Identify which cell holds the provided text, then report its (X, Y) central coordinate. 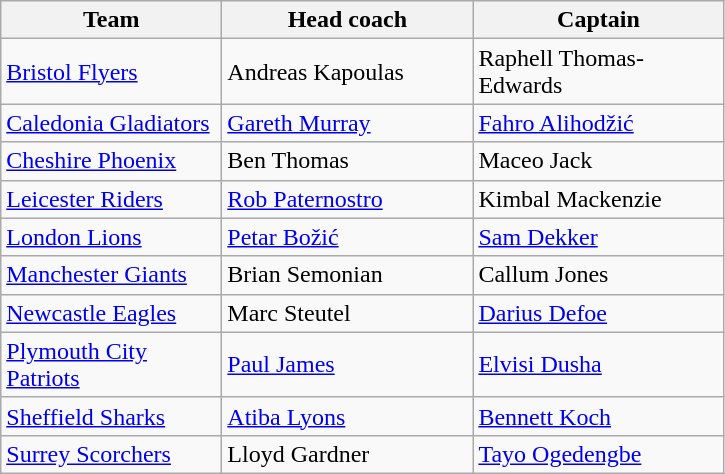
Callum Jones (598, 275)
Gareth Murray (348, 123)
Caledonia Gladiators (112, 123)
Brian Semonian (348, 275)
Newcastle Eagles (112, 313)
Surrey Scorchers (112, 454)
Head coach (348, 20)
Darius Defoe (598, 313)
Petar Božić (348, 237)
Elvisi Dusha (598, 364)
Ben Thomas (348, 161)
Sheffield Sharks (112, 416)
Captain (598, 20)
Paul James (348, 364)
Fahro Alihodžić (598, 123)
Bristol Flyers (112, 72)
Plymouth City Patriots (112, 364)
Cheshire Phoenix (112, 161)
Rob Paternostro (348, 199)
Atiba Lyons (348, 416)
Marc Steutel (348, 313)
Manchester Giants (112, 275)
Sam Dekker (598, 237)
Bennett Koch (598, 416)
Tayo Ogedengbe (598, 454)
Leicester Riders (112, 199)
Maceo Jack (598, 161)
Andreas Kapoulas (348, 72)
London Lions (112, 237)
Kimbal Mackenzie (598, 199)
Team (112, 20)
Raphell Thomas-Edwards (598, 72)
Lloyd Gardner (348, 454)
